Scan for the cell matching the given text and deliver its [X, Y] coordinate at center. 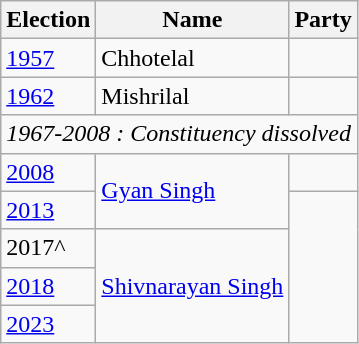
Election [48, 20]
Party [323, 20]
1962 [48, 96]
2018 [48, 286]
2008 [48, 172]
Gyan Singh [192, 191]
2023 [48, 324]
Name [192, 20]
1957 [48, 58]
2013 [48, 210]
Mishrilal [192, 96]
Shivnarayan Singh [192, 286]
1967-2008 : Constituency dissolved [179, 134]
Chhotelal [192, 58]
2017^ [48, 248]
